Return [x, y] of the center of cell containing provided text 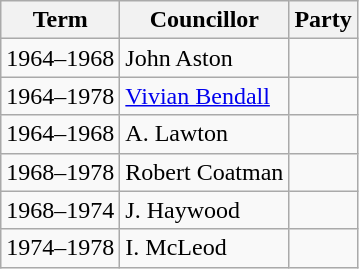
1974–1978 [60, 248]
Robert Coatman [204, 172]
1968–1974 [60, 210]
Party [323, 20]
A. Lawton [204, 134]
1964–1978 [60, 96]
J. Haywood [204, 210]
1968–1978 [60, 172]
I. McLeod [204, 248]
John Aston [204, 58]
Term [60, 20]
Councillor [204, 20]
Vivian Bendall [204, 96]
